Output the (x, y) coordinate of the center of the cell containing the given text.  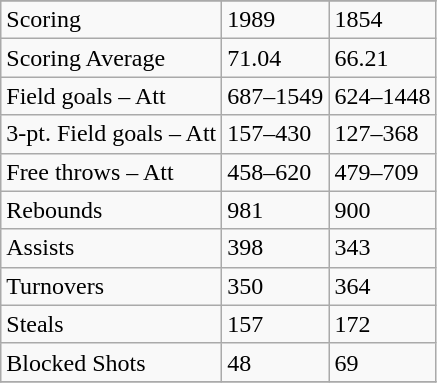
157 (276, 324)
687–1549 (276, 96)
398 (276, 248)
71.04 (276, 58)
364 (382, 286)
1989 (276, 20)
624–1448 (382, 96)
Rebounds (112, 210)
Blocked Shots (112, 362)
3-pt. Field goals – Att (112, 134)
Turnovers (112, 286)
Field goals – Att (112, 96)
1854 (382, 20)
900 (382, 210)
Assists (112, 248)
Scoring Average (112, 58)
Steals (112, 324)
479–709 (382, 172)
69 (382, 362)
127–368 (382, 134)
172 (382, 324)
157–430 (276, 134)
Free throws – Att (112, 172)
350 (276, 286)
48 (276, 362)
981 (276, 210)
66.21 (382, 58)
343 (382, 248)
458–620 (276, 172)
Scoring (112, 20)
